Capture the cell that displays the provided text and extract its (x, y) central coordinate. 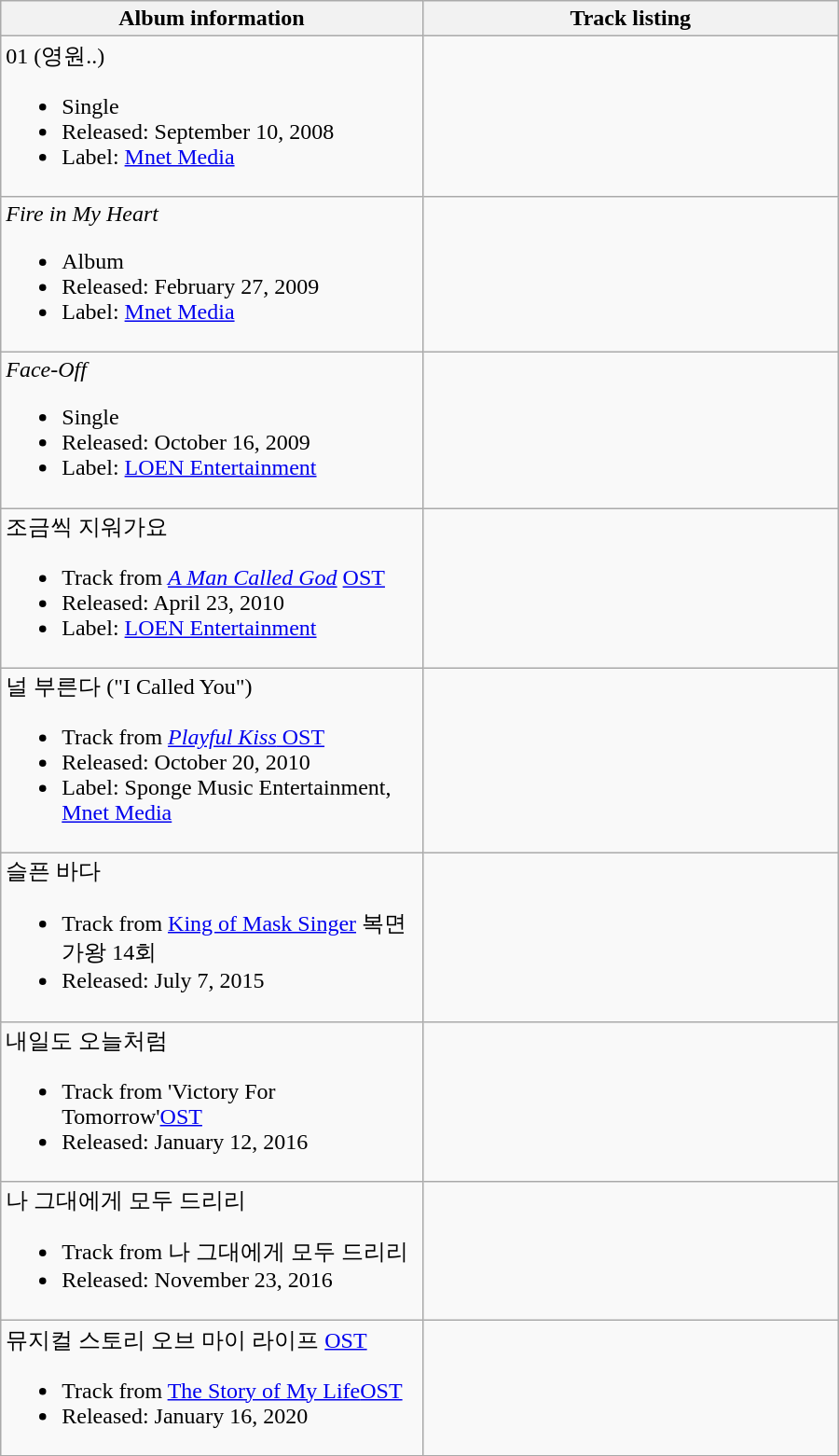
Face-OffSingleReleased: October 16, 2009Label: LOEN Entertainment (212, 429)
Fire in My HeartAlbumReleased: February 27, 2009Label: Mnet Media (212, 274)
Album information (212, 19)
01 (영원..)SingleReleased: September 10, 2008Label: Mnet Media (212, 117)
널 부른다 ("I Called You")Track from Playful Kiss OSTReleased: October 20, 2010Label: Sponge Music Entertainment, Mnet Media (212, 761)
나 그대에게 모두 드리리Track from 나 그대에게 모두 드리리Released: November 23, 2016 (212, 1252)
뮤지컬 스토리 오브 마이 라이프 OSTTrack from The Story of My LifeOSTReleased: January 16, 2020 (212, 1388)
조금씩 지워가요Track from A Man Called God OSTReleased: April 23, 2010Label: LOEN Entertainment (212, 588)
Track listing (630, 19)
슬픈 바다Track from King of Mask Singer 복면가왕 14회Released: July 7, 2015 (212, 938)
내일도 오늘처럼Track from 'Victory For Tomorrow'OSTReleased: January 12, 2016 (212, 1102)
